Output the [X, Y] coordinate of the center of the cell containing the given text.  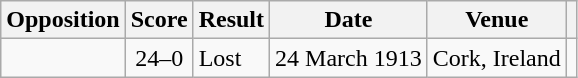
Score [159, 20]
Date [349, 20]
Opposition [63, 20]
Cork, Ireland [496, 58]
Result [231, 20]
24–0 [159, 58]
Lost [231, 58]
Venue [496, 20]
24 March 1913 [349, 58]
